Extract the [x, y] coordinate from the center of the cell holding the provided text.  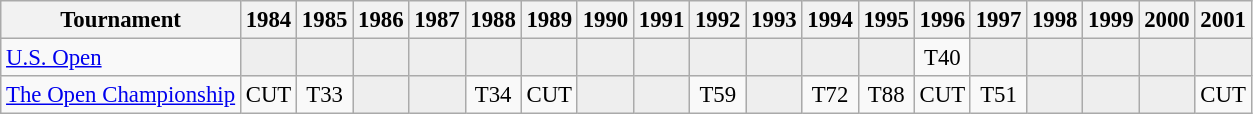
1985 [325, 20]
1997 [998, 20]
1986 [381, 20]
Tournament [121, 20]
T59 [718, 95]
U.S. Open [121, 58]
1995 [886, 20]
1998 [1055, 20]
T88 [886, 95]
1993 [774, 20]
T40 [942, 58]
T72 [830, 95]
1990 [605, 20]
1991 [661, 20]
1984 [268, 20]
2000 [1167, 20]
1994 [830, 20]
1992 [718, 20]
2001 [1223, 20]
The Open Championship [121, 95]
T33 [325, 95]
1988 [493, 20]
1989 [549, 20]
1987 [437, 20]
T34 [493, 95]
1999 [1111, 20]
1996 [942, 20]
T51 [998, 95]
